Return the (x, y) coordinate for the center point of the cell that contains the specified text.  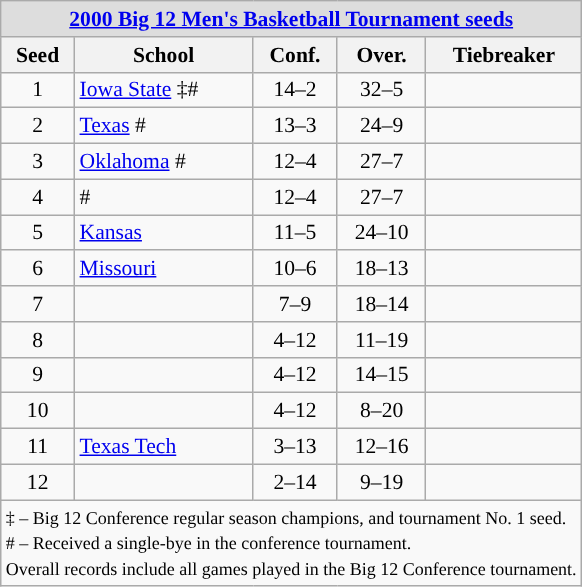
School (164, 55)
6 (38, 269)
Conf. (296, 55)
1 (38, 90)
7 (38, 304)
2–14 (296, 482)
8 (38, 340)
18–14 (382, 304)
11 (38, 447)
24–10 (382, 233)
10 (38, 411)
Texas Tech (164, 447)
5 (38, 233)
2000 Big 12 Men's Basketball Tournament seeds (292, 19)
32–5 (382, 90)
24–9 (382, 126)
# (164, 197)
11–5 (296, 233)
Oklahoma # (164, 162)
13–3 (296, 126)
Texas # (164, 126)
12–16 (382, 447)
3 (38, 162)
8–20 (382, 411)
11–19 (382, 340)
12 (38, 482)
Over. (382, 55)
14–15 (382, 375)
Kansas (164, 233)
Tiebreaker (504, 55)
4 (38, 197)
7–9 (296, 304)
10–6 (296, 269)
3–13 (296, 447)
Seed (38, 55)
Missouri (164, 269)
9 (38, 375)
14–2 (296, 90)
18–13 (382, 269)
9–19 (382, 482)
2 (38, 126)
Iowa State ‡# (164, 90)
